Return (X, Y) of the center of cell containing provided text 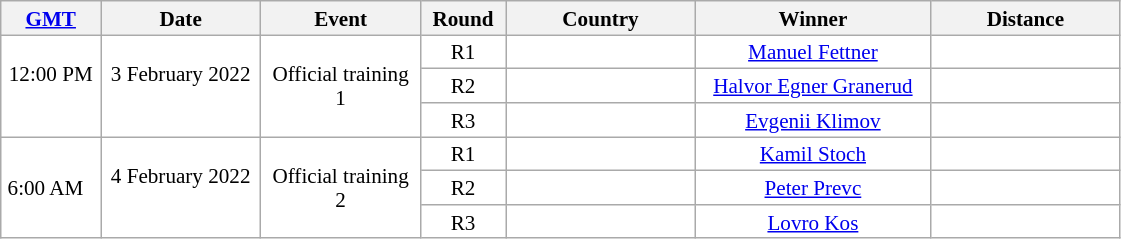
Round (464, 18)
Evgenii Klimov (812, 120)
Lovro Kos (812, 221)
Date (181, 18)
Official training 1 (341, 86)
Winner (812, 18)
12:00 PM (51, 86)
Official training 2 (341, 188)
GMT (51, 18)
Distance (1025, 18)
Event (341, 18)
Halvor Egner Granerud (812, 86)
3 February 2022 (181, 86)
Manuel Fettner (812, 52)
Kamil Stoch (812, 154)
Country (601, 18)
4 February 2022 (181, 188)
Peter Prevc (812, 188)
6:00 AM (51, 188)
